Detect which cell encompasses the target text, then output its (x, y) center coordinate. 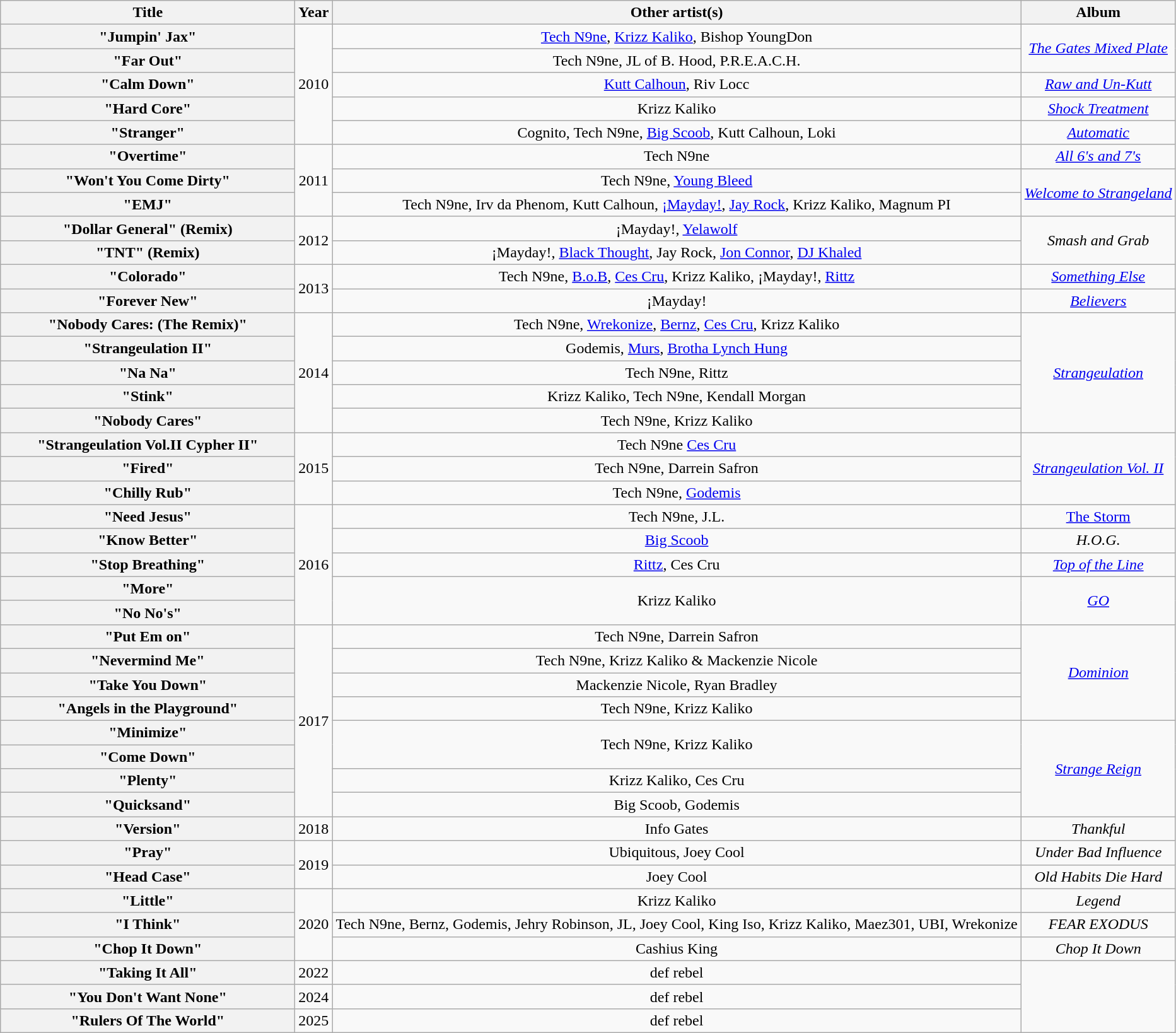
Automatic (1098, 132)
"Put Em on" (148, 636)
"Colorado" (148, 276)
"Minimize" (148, 733)
Tech N9ne, Wrekonize, Bernz, Ces Cru, Krizz Kaliko (677, 325)
2017 (314, 720)
2025 (314, 1020)
Chop It Down (1098, 948)
FEAR EXODUS (1098, 925)
"I Think" (148, 925)
"Forever New" (148, 301)
Old Habits Die Hard (1098, 877)
¡Mayday!, Yelawolf (677, 228)
2020 (314, 925)
Tech N9ne, B.o.B, Ces Cru, Krizz Kaliko, ¡Mayday!, Rittz (677, 276)
H.O.G. (1098, 540)
Info Gates (677, 829)
2018 (314, 829)
"Calm Down" (148, 85)
"Rulers Of The World" (148, 1020)
Tech N9ne, Bernz, Godemis, Jehry Robinson, JL, Joey Cool, King Iso, Krizz Kaliko, Maez301, UBI, Wrekonize (677, 925)
2015 (314, 469)
"Take You Down" (148, 684)
"Jumpin' Jax" (148, 37)
2013 (314, 288)
"You Don't Want None" (148, 996)
"Strangeulation II" (148, 349)
Strangeulation (1098, 373)
Strange Reign (1098, 769)
2010 (314, 85)
Shock Treatment (1098, 108)
Tech N9ne, Godemis (677, 493)
2024 (314, 996)
The Gates Mixed Plate (1098, 49)
"Stop Breathing" (148, 564)
Godemis, Murs, Brotha Lynch Hung (677, 349)
¡Mayday!, Black Thought, Jay Rock, Jon Connor, DJ Khaled (677, 252)
Kutt Calhoun, Riv Locc (677, 85)
"Nobody Cares: (The Remix)" (148, 325)
Tech N9ne, JL of B. Hood, P.R.E.A.C.H. (677, 61)
2022 (314, 972)
"Plenty" (148, 781)
Tech N9ne, Krizz Kaliko & Mackenzie Nicole (677, 660)
Rittz, Ces Cru (677, 564)
Raw and Un-Kutt (1098, 85)
"Won't You Come Dirty" (148, 180)
Mackenzie Nicole, Ryan Bradley (677, 684)
"Little" (148, 901)
Legend (1098, 901)
"Nobody Cares" (148, 421)
Believers (1098, 301)
2016 (314, 564)
Tech N9ne (677, 156)
¡Mayday! (677, 301)
Dominion (1098, 672)
Welcome to Strangeland (1098, 192)
Tech N9ne Ces Cru (677, 445)
Strangeulation Vol. II (1098, 469)
Year (314, 13)
"Chop It Down" (148, 948)
"Head Case" (148, 877)
GO (1098, 600)
"Need Jesus" (148, 516)
2014 (314, 373)
Tech N9ne, Irv da Phenom, Kutt Calhoun, ¡Mayday!, Jay Rock, Krizz Kaliko, Magnum PI (677, 204)
"Fired" (148, 469)
Other artist(s) (677, 13)
Title (148, 13)
Something Else (1098, 276)
Cashius King (677, 948)
"TNT" (Remix) (148, 252)
"Stink" (148, 397)
"Stranger" (148, 132)
Smash and Grab (1098, 240)
Tech N9ne, Rittz (677, 373)
Tech N9ne, Young Bleed (677, 180)
"Nevermind Me" (148, 660)
The Storm (1098, 516)
"Na Na" (148, 373)
2011 (314, 180)
"Strangeulation Vol.II Cypher II" (148, 445)
"Version" (148, 829)
Ubiquitous, Joey Cool (677, 853)
"Pray" (148, 853)
Big Scoob, Godemis (677, 805)
"Chilly Rub" (148, 493)
"Taking It All" (148, 972)
"Come Down" (148, 757)
Thankful (1098, 829)
Top of the Line (1098, 564)
Krizz Kaliko, Tech N9ne, Kendall Morgan (677, 397)
Tech N9ne, Krizz Kaliko, Bishop YoungDon (677, 37)
"Far Out" (148, 61)
"Quicksand" (148, 805)
2012 (314, 240)
Tech N9ne, J.L. (677, 516)
All 6's and 7's (1098, 156)
"EMJ" (148, 204)
Under Bad Influence (1098, 853)
"Dollar General" (Remix) (148, 228)
"Angels in the Playground" (148, 709)
Cognito, Tech N9ne, Big Scoob, Kutt Calhoun, Loki (677, 132)
2019 (314, 865)
Joey Cool (677, 877)
Big Scoob (677, 540)
Krizz Kaliko, Ces Cru (677, 781)
"Know Better" (148, 540)
"More" (148, 588)
Album (1098, 13)
"No No's" (148, 612)
"Overtime" (148, 156)
"Hard Core" (148, 108)
